From the cell containing the given text, extract its center point as (x, y) coordinate. 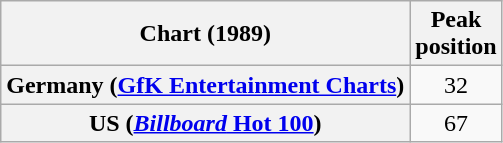
67 (456, 123)
Chart (1989) (206, 34)
Peakposition (456, 34)
Germany (GfK Entertainment Charts) (206, 85)
US (Billboard Hot 100) (206, 123)
32 (456, 85)
